Capture the cell that displays the provided text and extract its [X, Y] central coordinate. 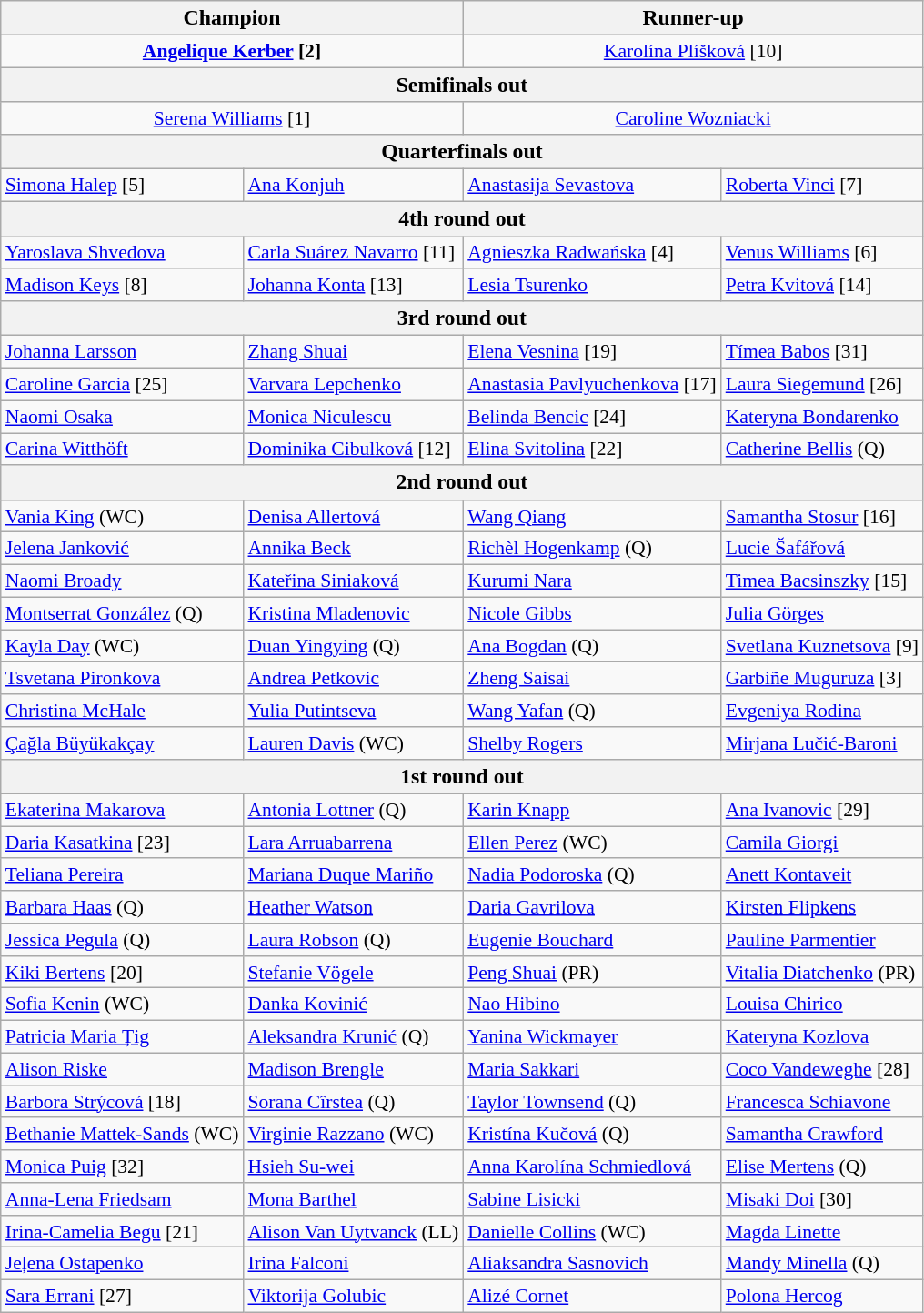
Eugenie Bouchard [592, 940]
Bethanie Mattek-Sands (WC) [122, 1135]
Nadia Podoroska (Q) [592, 875]
Quarterfinals out [462, 152]
Yulia Putintseva [353, 711]
Tsvetana Pironkova [122, 679]
Andrea Petkovic [353, 679]
Laura Siegemund [26] [822, 385]
Elina Svitolina [22] [592, 449]
Tímea Babos [31] [822, 352]
Champion [232, 18]
Dominika Cibulková [12] [353, 449]
Anna-Lena Friedsam [122, 1199]
Naomi Broady [122, 581]
Duan Yingying (Q) [353, 646]
Jeļena Ostapenko [122, 1264]
Johanna Larsson [122, 352]
Vania King (WC) [122, 517]
Carla Suárez Navarro [11] [353, 253]
Karin Knapp [592, 811]
Monica Puig [32] [122, 1167]
Ana Bogdan (Q) [592, 646]
Barbora Strýcová [18] [122, 1102]
Wang Qiang [592, 517]
Shelby Rogers [592, 743]
Runner-up [693, 18]
Denisa Allertová [353, 517]
Taylor Townsend (Q) [592, 1102]
Garbiñe Muguruza [3] [822, 679]
Ekaterina Makarova [122, 811]
Irina Falconi [353, 1264]
Samantha Crawford [822, 1135]
Kateřina Siniaková [353, 581]
Laura Robson (Q) [353, 940]
Samantha Stosur [16] [822, 517]
Mandy Minella (Q) [822, 1264]
Kayla Day (WC) [122, 646]
Antonia Lottner (Q) [353, 811]
Lara Arruabarrena [353, 843]
Kurumi Nara [592, 581]
Peng Shuai (PR) [592, 973]
Lucie Šafářová [822, 549]
Stefanie Vögele [353, 973]
Angelique Kerber [2] [232, 52]
Anastasia Pavlyuchenkova [17] [592, 385]
Danielle Collins (WC) [592, 1232]
Wang Yafan (Q) [592, 711]
Karolína Plíšková [10] [693, 52]
Petra Kvitová [14] [822, 286]
Danka Kovinić [353, 1005]
Aliaksandra Sasnovich [592, 1264]
Kirsten Flipkens [822, 907]
Timea Bacsinszky [15] [822, 581]
Kateryna Kozlova [822, 1037]
Agnieszka Radwańska [4] [592, 253]
Johanna Konta [13] [353, 286]
Nao Hibino [592, 1005]
Carina Witthöft [122, 449]
Sorana Cîrstea (Q) [353, 1102]
Sofia Kenin (WC) [122, 1005]
Francesca Schiavone [822, 1102]
Montserrat González (Q) [122, 613]
Louisa Chirico [822, 1005]
Barbara Haas (Q) [122, 907]
Coco Vandeweghe [28] [822, 1070]
4th round out [462, 219]
Simona Halep [5] [122, 186]
3rd round out [462, 318]
Hsieh Su-wei [353, 1167]
Anastasija Sevastova [592, 186]
Roberta Vinci [7] [822, 186]
Magda Linette [822, 1232]
Ana Ivanovic [29] [822, 811]
Lesia Tsurenko [592, 286]
Catherine Bellis (Q) [822, 449]
Jessica Pegula (Q) [122, 940]
Serena Williams [1] [232, 119]
Patricia Maria Țig [122, 1037]
Aleksandra Krunić (Q) [353, 1037]
Camila Giorgi [822, 843]
Varvara Lepchenko [353, 385]
Yaroslava Shvedova [122, 253]
Kristína Kučová (Q) [592, 1135]
Anna Karolína Schmiedlová [592, 1167]
Maria Sakkari [592, 1070]
Mariana Duque Mariño [353, 875]
2nd round out [462, 483]
Madison Brengle [353, 1070]
Monica Niculescu [353, 417]
Caroline Garcia [25] [122, 385]
Misaki Doi [30] [822, 1199]
Teliana Pereira [122, 875]
Zheng Saisai [592, 679]
Polona Hercog [822, 1297]
Mona Barthel [353, 1199]
Elena Vesnina [19] [592, 352]
Annika Beck [353, 549]
Zhang Shuai [353, 352]
Svetlana Kuznetsova [9] [822, 646]
Elise Mertens (Q) [822, 1167]
Virginie Razzano (WC) [353, 1135]
Jelena Janković [122, 549]
Ellen Perez (WC) [592, 843]
Daria Kasatkina [23] [122, 843]
Heather Watson [353, 907]
Semifinals out [462, 86]
Alizé Cornet [592, 1297]
Daria Gavrilova [592, 907]
Yanina Wickmayer [592, 1037]
Mirjana Lučić-Baroni [822, 743]
Kiki Bertens [20] [122, 973]
Kateryna Bondarenko [822, 417]
Caroline Wozniacki [693, 119]
Nicole Gibbs [592, 613]
Alison Riske [122, 1070]
Julia Görges [822, 613]
Kristina Mladenovic [353, 613]
Viktorija Golubic [353, 1297]
Anett Kontaveit [822, 875]
Lauren Davis (WC) [353, 743]
Christina McHale [122, 711]
Belinda Bencic [24] [592, 417]
Richèl Hogenkamp (Q) [592, 549]
Ana Konjuh [353, 186]
Pauline Parmentier [822, 940]
Venus Williams [6] [822, 253]
Naomi Osaka [122, 417]
Irina-Camelia Begu [21] [122, 1232]
1st round out [462, 777]
Evgeniya Rodina [822, 711]
Vitalia Diatchenko (PR) [822, 973]
Çağla Büyükakçay [122, 743]
Sara Errani [27] [122, 1297]
Sabine Lisicki [592, 1199]
Alison Van Uytvanck (LL) [353, 1232]
Madison Keys [8] [122, 286]
